Search for the cell housing the specified text and yield its (X, Y) center coordinate. 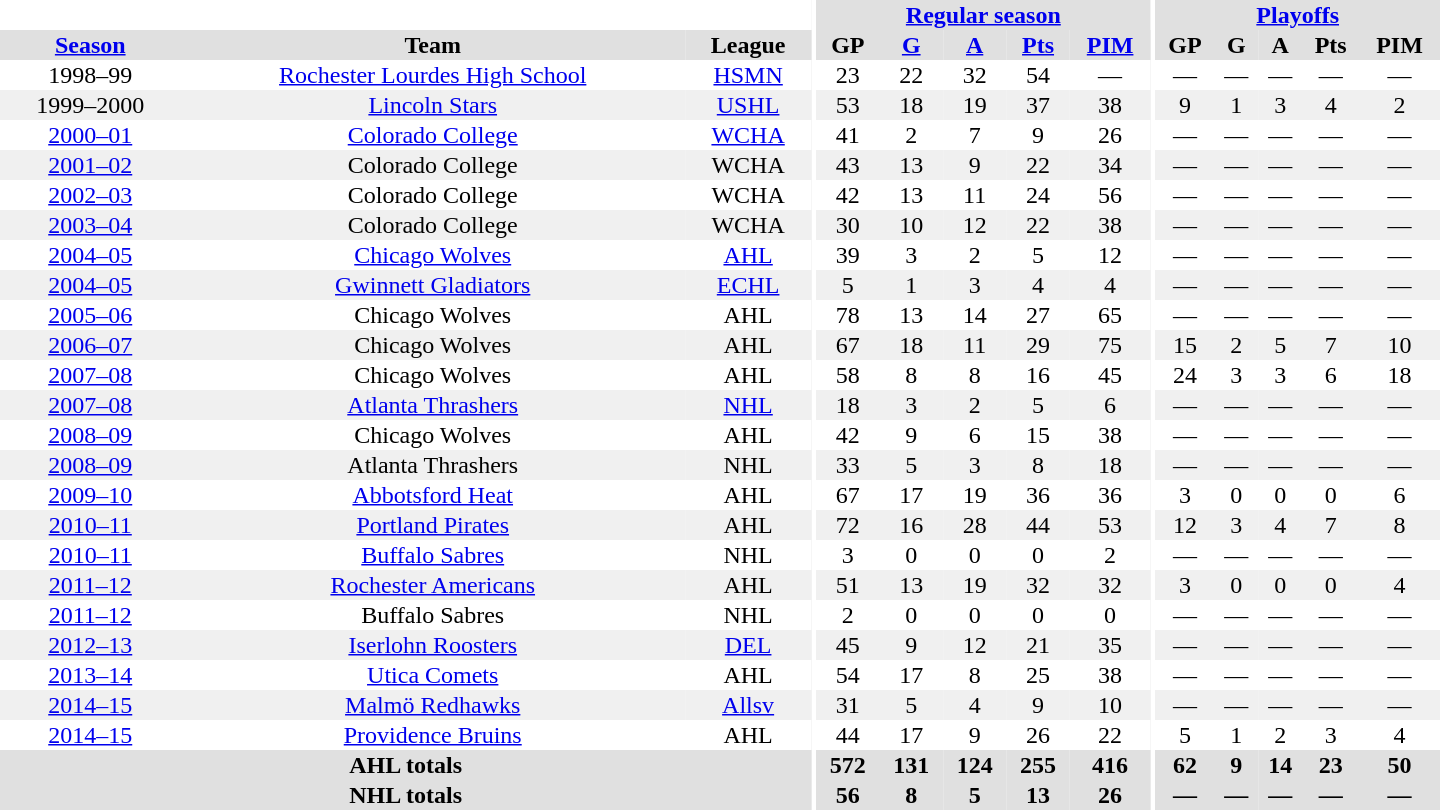
2003–04 (90, 225)
78 (848, 315)
33 (848, 465)
Season (90, 45)
131 (912, 765)
Lincoln Stars (432, 105)
2013–14 (90, 675)
29 (1038, 345)
2009–10 (90, 495)
65 (1110, 315)
255 (1038, 765)
72 (848, 525)
Regular season (983, 15)
37 (1038, 105)
27 (1038, 315)
2012–13 (90, 645)
1999–2000 (90, 105)
51 (848, 585)
Portland Pirates (432, 525)
NHL totals (406, 795)
2001–02 (90, 165)
Iserlohn Roosters (432, 645)
58 (848, 375)
41 (848, 135)
Team (432, 45)
Abbotsford Heat (432, 495)
ECHL (748, 285)
Utica Comets (432, 675)
Gwinnett Gladiators (432, 285)
Providence Bruins (432, 735)
75 (1110, 345)
50 (1400, 765)
2006–07 (90, 345)
39 (848, 255)
Rochester Americans (432, 585)
Malmö Redhawks (432, 705)
2002–03 (90, 195)
572 (848, 765)
1998–99 (90, 75)
31 (848, 705)
USHL (748, 105)
League (748, 45)
43 (848, 165)
Rochester Lourdes High School (432, 75)
Playoffs (1298, 15)
Allsv (748, 705)
34 (1110, 165)
DEL (748, 645)
21 (1038, 645)
35 (1110, 645)
2005–06 (90, 315)
28 (974, 525)
416 (1110, 765)
124 (974, 765)
AHL totals (406, 765)
62 (1184, 765)
30 (848, 225)
25 (1038, 675)
2000–01 (90, 135)
HSMN (748, 75)
